Return (x, y) of the center of cell containing provided text 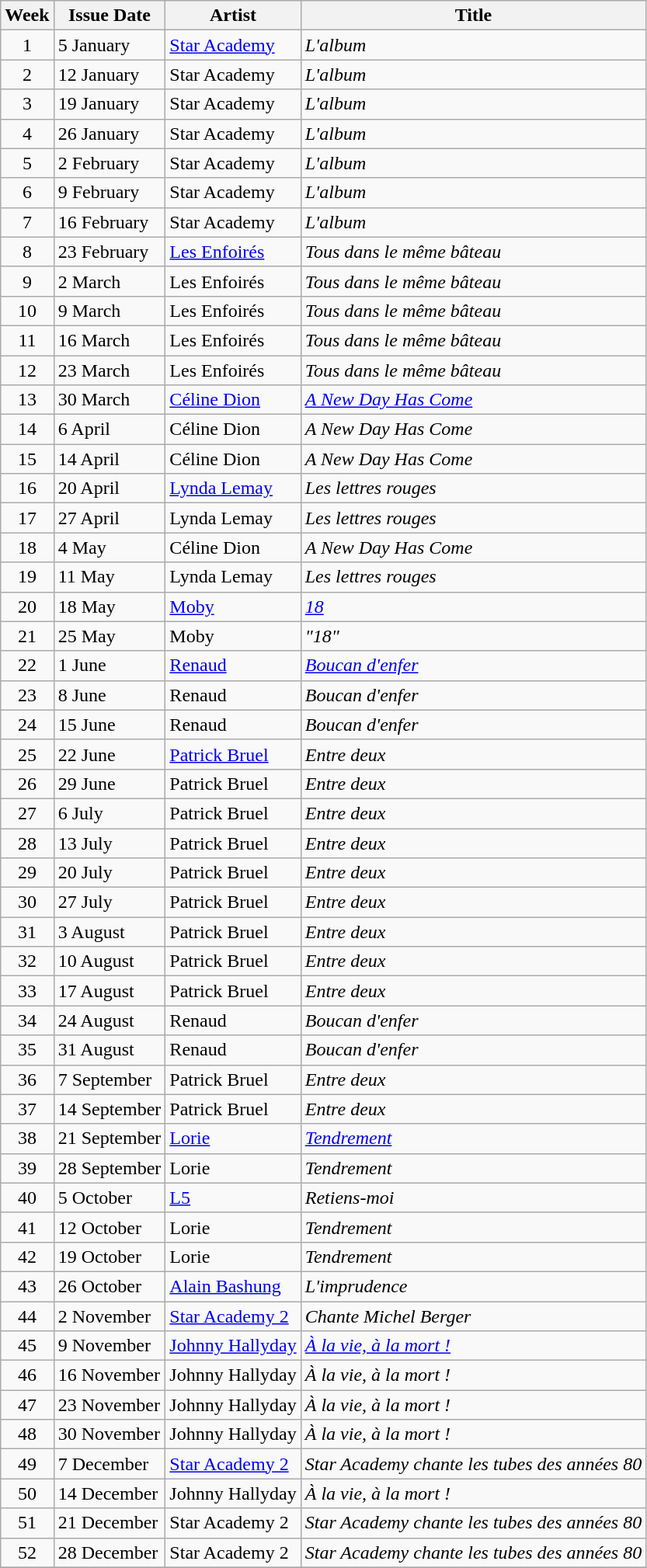
34 (27, 1020)
51 (27, 1523)
Week (27, 16)
29 (27, 873)
16 March (110, 340)
9 (27, 281)
39 (27, 1168)
23 February (110, 252)
28 September (110, 1168)
15 (27, 459)
5 October (110, 1198)
24 (27, 725)
19 January (110, 104)
21 (27, 636)
8 (27, 252)
2 (27, 75)
30 (27, 902)
22 (27, 666)
20 (27, 607)
27 July (110, 902)
3 (27, 104)
13 (27, 400)
1 (27, 45)
4 (27, 134)
21 December (110, 1523)
Title (474, 16)
6 (27, 193)
6 April (110, 429)
17 August (110, 991)
26 October (110, 1286)
Retiens-moi (474, 1198)
52 (27, 1552)
8 June (110, 695)
7 (27, 222)
7 September (110, 1080)
9 November (110, 1346)
24 August (110, 1020)
40 (27, 1198)
9 February (110, 193)
28 December (110, 1552)
10 (27, 311)
21 September (110, 1139)
29 June (110, 784)
47 (27, 1405)
1 June (110, 666)
7 December (110, 1464)
27 April (110, 518)
38 (27, 1139)
L5 (233, 1198)
26 January (110, 134)
50 (27, 1493)
32 (27, 961)
5 January (110, 45)
Chante Michel Berger (474, 1316)
16 November (110, 1375)
36 (27, 1080)
2 November (110, 1316)
Alain Bashung (233, 1286)
30 November (110, 1434)
37 (27, 1109)
43 (27, 1286)
14 September (110, 1109)
26 (27, 784)
"18" (474, 636)
35 (27, 1050)
31 August (110, 1050)
25 (27, 754)
14 December (110, 1493)
13 July (110, 843)
6 July (110, 813)
11 (27, 340)
30 March (110, 400)
14 (27, 429)
23 (27, 695)
18 May (110, 607)
19 October (110, 1257)
9 March (110, 311)
20 April (110, 488)
27 (27, 813)
23 March (110, 370)
44 (27, 1316)
2 March (110, 281)
23 November (110, 1405)
46 (27, 1375)
3 August (110, 932)
10 August (110, 961)
19 (27, 577)
L'imprudence (474, 1286)
45 (27, 1346)
48 (27, 1434)
33 (27, 991)
11 May (110, 577)
25 May (110, 636)
16 (27, 488)
42 (27, 1257)
14 April (110, 459)
16 February (110, 222)
20 July (110, 873)
49 (27, 1464)
Artist (233, 16)
17 (27, 518)
2 February (110, 163)
Issue Date (110, 16)
41 (27, 1227)
12 October (110, 1227)
22 June (110, 754)
31 (27, 932)
4 May (110, 548)
12 (27, 370)
15 June (110, 725)
12 January (110, 75)
28 (27, 843)
5 (27, 163)
